Determine the [x, y] coordinate at the center of the cell enclosing the given text.  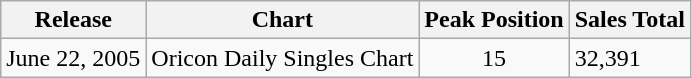
Release [74, 20]
June 22, 2005 [74, 58]
Peak Position [494, 20]
Sales Total [630, 20]
Chart [282, 20]
32,391 [630, 58]
15 [494, 58]
Oricon Daily Singles Chart [282, 58]
